Extract the [X, Y] coordinate from the center of the cell holding the provided text.  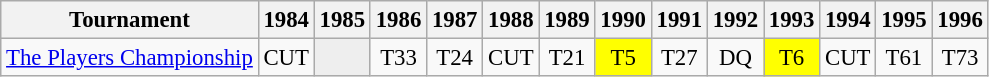
The Players Championship [130, 58]
1985 [342, 20]
1992 [735, 20]
1996 [960, 20]
T21 [567, 58]
1990 [623, 20]
DQ [735, 58]
T6 [792, 58]
T5 [623, 58]
1994 [848, 20]
1995 [904, 20]
T27 [679, 58]
1986 [398, 20]
T61 [904, 58]
1984 [286, 20]
1987 [455, 20]
1989 [567, 20]
1991 [679, 20]
Tournament [130, 20]
1988 [511, 20]
T73 [960, 58]
T33 [398, 58]
1993 [792, 20]
T24 [455, 58]
